Provide the [x, y] coordinate of the cell's center where the given text is located.  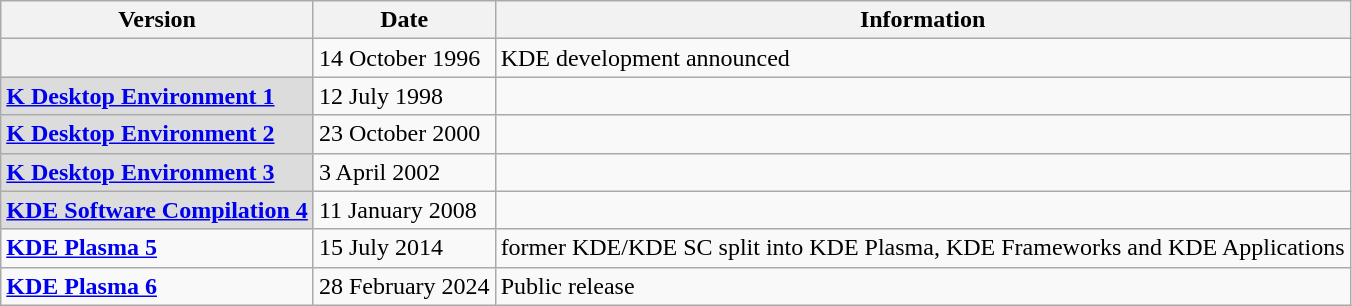
KDE Plasma 5 [158, 248]
KDE Software Compilation 4 [158, 210]
11 January 2008 [404, 210]
KDE Plasma 6 [158, 286]
14 October 1996 [404, 58]
12 July 1998 [404, 96]
15 July 2014 [404, 248]
KDE development announced [922, 58]
K Desktop Environment 1 [158, 96]
Information [922, 20]
23 October 2000 [404, 134]
K Desktop Environment 3 [158, 172]
3 April 2002 [404, 172]
28 February 2024 [404, 286]
Date [404, 20]
Version [158, 20]
Public release [922, 286]
former KDE/KDE SC split into KDE Plasma, KDE Frameworks and KDE Applications [922, 248]
K Desktop Environment 2 [158, 134]
